Scan for the cell matching the given text and deliver its (x, y) coordinate at center. 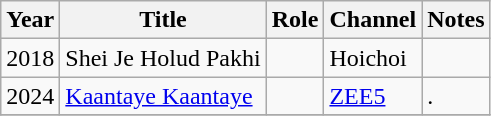
Role (295, 20)
Year (30, 20)
Kaantaye Kaantaye (163, 96)
Channel (373, 20)
ZEE5 (373, 96)
2018 (30, 58)
Hoichoi (373, 58)
. (456, 96)
Title (163, 20)
Shei Je Holud Pakhi (163, 58)
Notes (456, 20)
2024 (30, 96)
